Search for the cell housing the specified text and yield its [x, y] center coordinate. 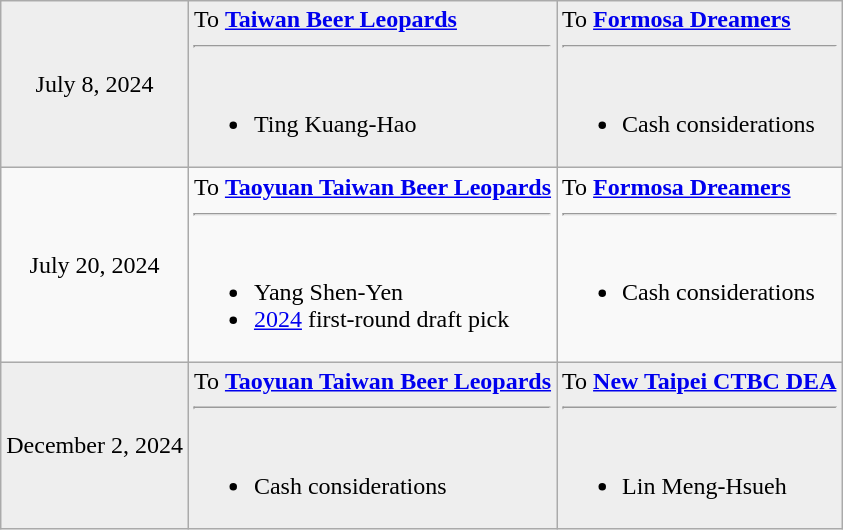
July 20, 2024 [95, 265]
To New Taipei CTBC DEALin Meng-Hsueh [700, 446]
To Taoyuan Taiwan Beer LeopardsCash considerations [372, 446]
To Taoyuan Taiwan Beer LeopardsYang Shen-Yen2024 first-round draft pick [372, 265]
December 2, 2024 [95, 446]
To Taiwan Beer LeopardsTing Kuang-Hao [372, 84]
July 8, 2024 [95, 84]
